Provide the (x, y) coordinate of the cell's center where the given text is located.  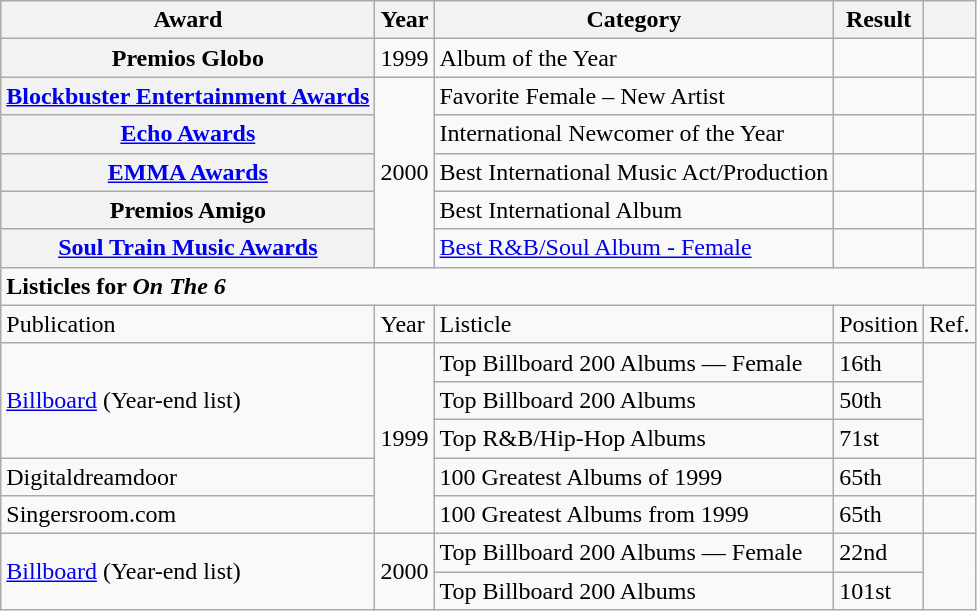
Blockbuster Entertainment Awards (188, 96)
100 Greatest Albums from 1999 (634, 515)
16th (879, 362)
Ref. (949, 324)
Album of the Year (634, 58)
100 Greatest Albums of 1999 (634, 477)
Best International Album (634, 210)
EMMA Awards (188, 172)
Listicles for On The 6 (488, 286)
101st (879, 591)
22nd (879, 553)
Echo Awards (188, 134)
Favorite Female – New Artist (634, 96)
Listicle (634, 324)
Premios Globo (188, 58)
Top R&B/Hip-Hop Albums (634, 438)
50th (879, 400)
71st (879, 438)
Position (879, 324)
International Newcomer of the Year (634, 134)
Singersroom.com (188, 515)
Publication (188, 324)
Premios Amigo (188, 210)
Best International Music Act/Production (634, 172)
Best R&B/Soul Album - Female (634, 248)
Category (634, 20)
Award (188, 20)
Result (879, 20)
Digitaldreamdoor (188, 477)
Soul Train Music Awards (188, 248)
